Pinpoint the cell where the given text exists, returning its [X, Y] midpoint coordinate. 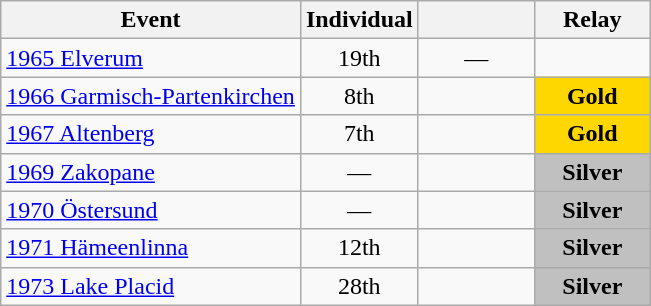
Individual [359, 20]
1967 Altenberg [151, 134]
8th [359, 96]
1969 Zakopane [151, 172]
1970 Östersund [151, 210]
19th [359, 58]
12th [359, 248]
1966 Garmisch-Partenkirchen [151, 96]
Relay [592, 20]
7th [359, 134]
1971 Hämeenlinna [151, 248]
28th [359, 286]
1965 Elverum [151, 58]
1973 Lake Placid [151, 286]
Event [151, 20]
